From the cell containing the given text, extract its center point as (X, Y) coordinate. 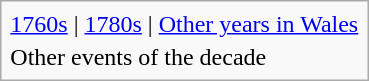
Other events of the decade (184, 57)
1760s | 1780s | Other years in Wales (184, 24)
